Determine the (X, Y) coordinate at the center of the cell enclosing the given text.  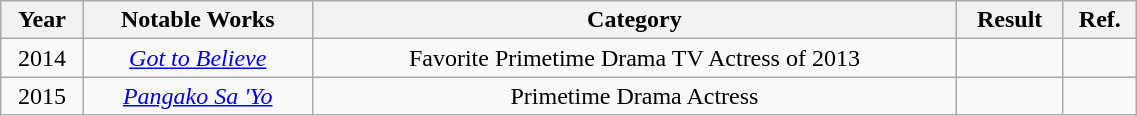
Ref. (1100, 20)
Result (1009, 20)
2015 (42, 96)
Pangako Sa 'Yo (198, 96)
Primetime Drama Actress (634, 96)
Got to Believe (198, 58)
Category (634, 20)
Notable Works (198, 20)
Favorite Primetime Drama TV Actress of 2013 (634, 58)
2014 (42, 58)
Year (42, 20)
